For the text-containing cell, return its midpoint in (X, Y) coordinate format. 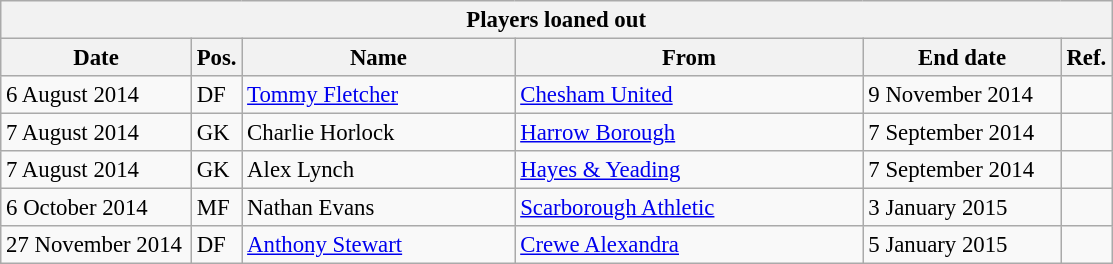
Date (96, 58)
Ref. (1086, 58)
End date (962, 58)
Scarborough Athletic (689, 208)
9 November 2014 (962, 95)
5 January 2015 (962, 245)
Alex Lynch (378, 170)
Name (378, 58)
Players loaned out (556, 20)
6 August 2014 (96, 95)
6 October 2014 (96, 208)
Anthony Stewart (378, 245)
3 January 2015 (962, 208)
Tommy Fletcher (378, 95)
Pos. (216, 58)
Hayes & Yeading (689, 170)
Chesham United (689, 95)
27 November 2014 (96, 245)
Charlie Horlock (378, 133)
From (689, 58)
Crewe Alexandra (689, 245)
MF (216, 208)
Nathan Evans (378, 208)
Harrow Borough (689, 133)
